Scan for the cell matching the given text and deliver its (x, y) coordinate at center. 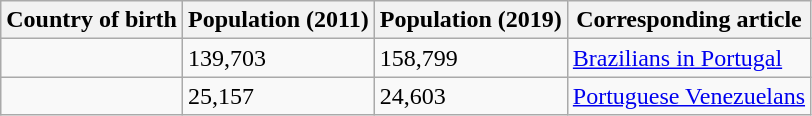
158,799 (470, 58)
Corresponding article (688, 20)
Population (2011) (278, 20)
Population (2019) (470, 20)
Country of birth (92, 20)
Brazilians in Portugal (688, 58)
Portuguese Venezuelans (688, 96)
139,703 (278, 58)
25,157 (278, 96)
24,603 (470, 96)
